Return [X, Y] of the center of cell containing provided text 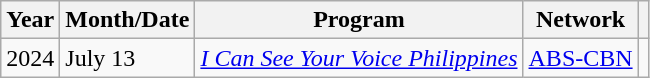
ABS-CBN [580, 58]
2024 [30, 58]
Program [359, 20]
Year [30, 20]
Network [580, 20]
July 13 [128, 58]
I Can See Your Voice Philippines [359, 58]
Month/Date [128, 20]
